Provide the [X, Y] coordinate of the cell's center where the given text is located.  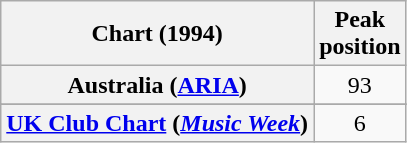
Peakposition [360, 34]
6 [360, 123]
Chart (1994) [158, 34]
Australia (ARIA) [158, 85]
93 [360, 85]
UK Club Chart (Music Week) [158, 123]
